Search for the cell housing the specified text and yield its [X, Y] center coordinate. 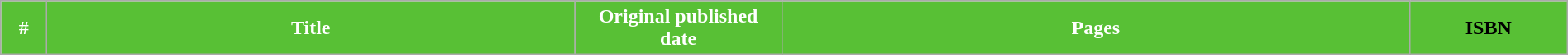
Title [311, 28]
ISBN [1489, 28]
Pages [1097, 28]
Original published date [678, 28]
# [24, 28]
